Pinpoint the cell where the given text exists, returning its (x, y) midpoint coordinate. 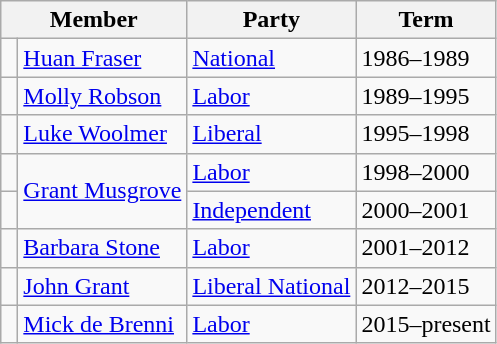
Independent (272, 210)
Grant Musgrove (102, 191)
Liberal (272, 134)
2012–2015 (426, 286)
Member (94, 20)
National (272, 58)
Liberal National (272, 286)
1995–1998 (426, 134)
Luke Woolmer (102, 134)
Mick de Brenni (102, 324)
1998–2000 (426, 172)
2015–present (426, 324)
1986–1989 (426, 58)
Party (272, 20)
Huan Fraser (102, 58)
Term (426, 20)
Molly Robson (102, 96)
1989–1995 (426, 96)
John Grant (102, 286)
2000–2001 (426, 210)
2001–2012 (426, 248)
Barbara Stone (102, 248)
